Locate the cell with the specified text and output its (x, y) center coordinate. 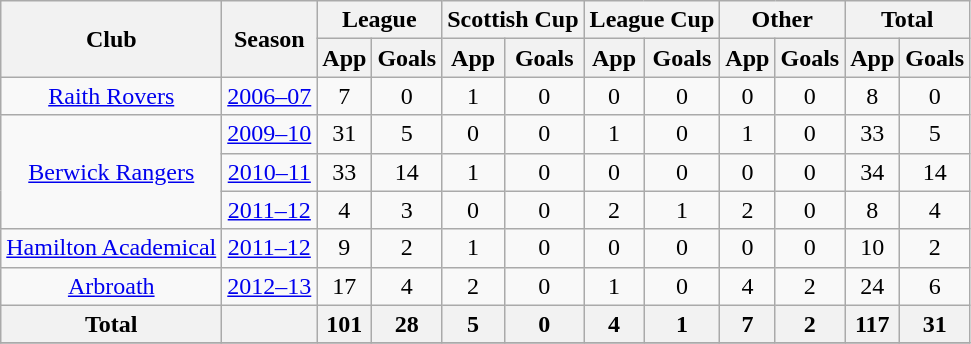
Other (782, 20)
Club (112, 39)
Raith Rovers (112, 96)
Scottish Cup (513, 20)
6 (935, 286)
101 (344, 324)
League Cup (652, 20)
117 (872, 324)
28 (407, 324)
Berwick Rangers (112, 172)
Hamilton Academical (112, 248)
24 (872, 286)
3 (407, 210)
34 (872, 172)
2009–10 (270, 134)
Season (270, 39)
17 (344, 286)
9 (344, 248)
2006–07 (270, 96)
Arbroath (112, 286)
League (380, 20)
2010–11 (270, 172)
10 (872, 248)
2012–13 (270, 286)
